From the cell containing the given text, extract its center point as [X, Y] coordinate. 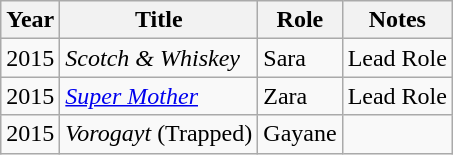
Year [30, 20]
Zara [300, 96]
Super Mother [159, 96]
Notes [397, 20]
Sara [300, 58]
Gayane [300, 134]
Role [300, 20]
Vorogayt (Trapped) [159, 134]
Scotch & Whiskey [159, 58]
Title [159, 20]
